Scan for the cell matching the given text and deliver its (x, y) coordinate at center. 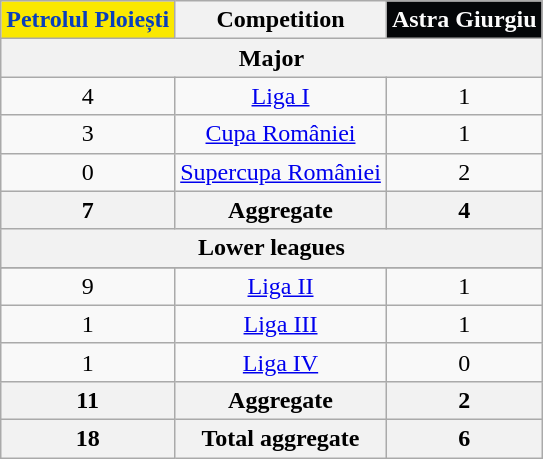
Total aggregate (281, 438)
Astra Giurgiu (464, 20)
Competition (281, 20)
11 (88, 400)
Liga I (281, 96)
Supercupa României (281, 172)
7 (88, 210)
Major (272, 58)
Liga IV (281, 362)
Lower leagues (272, 248)
Liga III (281, 324)
Petrolul Ploiești (88, 20)
9 (88, 286)
Cupa României (281, 134)
18 (88, 438)
Liga II (281, 286)
3 (88, 134)
6 (464, 438)
